Detect which cell encompasses the target text, then output its [x, y] center coordinate. 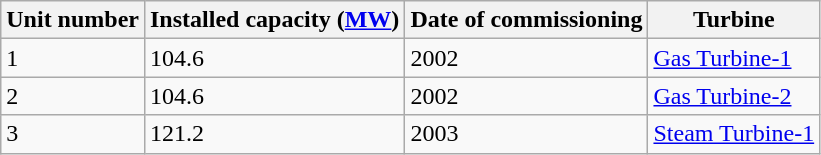
1 [73, 58]
Gas Turbine-1 [734, 58]
Turbine [734, 20]
121.2 [274, 134]
3 [73, 134]
Gas Turbine-2 [734, 96]
2003 [526, 134]
Date of commissioning [526, 20]
2 [73, 96]
Unit number [73, 20]
Steam Turbine-1 [734, 134]
Installed capacity (MW) [274, 20]
